Search for the cell housing the specified text and yield its [X, Y] center coordinate. 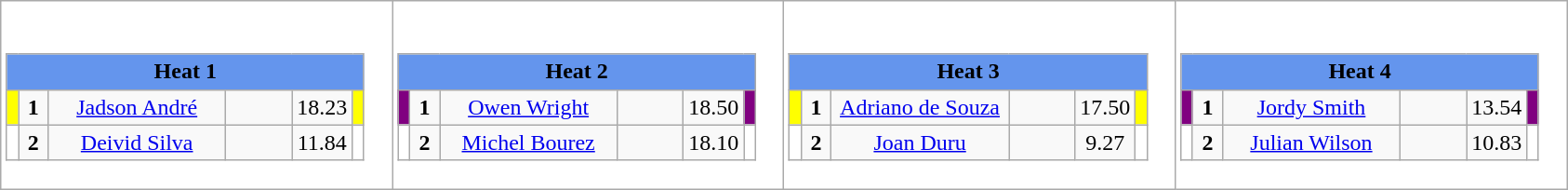
18.50 [714, 107]
Owen Wright [528, 107]
Deivid Silva [138, 142]
Heat 2 1 Owen Wright 18.50 2 Michel Bourez 18.10 [588, 95]
Jordy Smith [1311, 107]
18.23 [322, 107]
Heat 3 1 Adriano de Souza 17.50 2 Joan Duru 9.27 [980, 95]
17.50 [1105, 107]
Heat 1 [185, 72]
Joan Duru [921, 142]
Julian Wilson [1311, 142]
Heat 2 [577, 72]
Adriano de Souza [921, 107]
9.27 [1105, 142]
Heat 1 1 Jadson André 18.23 2 Deivid Silva 11.84 [197, 95]
Jadson André [138, 107]
10.83 [1497, 142]
11.84 [322, 142]
Heat 3 [968, 72]
Michel Bourez [528, 142]
13.54 [1497, 107]
Heat 4 [1360, 72]
Heat 4 1 Jordy Smith 13.54 2 Julian Wilson 10.83 [1371, 95]
18.10 [714, 142]
